Output the [X, Y] coordinate of the center of the cell containing the given text.  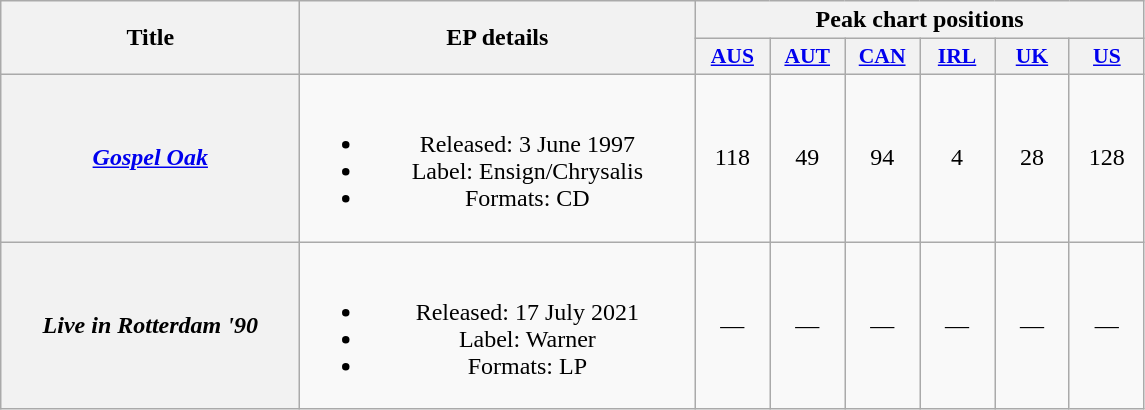
AUT [808, 57]
Released: 3 June 1997Label: Ensign/ChrysalisFormats: CD [498, 158]
Released: 17 July 2021Label: WarnerFormats: LP [498, 326]
AUS [732, 57]
128 [1106, 158]
118 [732, 158]
49 [808, 158]
IRL [958, 57]
EP details [498, 38]
94 [882, 158]
Gospel Oak [150, 158]
Live in Rotterdam '90 [150, 326]
4 [958, 158]
Title [150, 38]
28 [1032, 158]
US [1106, 57]
UK [1032, 57]
CAN [882, 57]
Peak chart positions [920, 20]
